Output the [X, Y] coordinate of the center of the cell containing the given text.  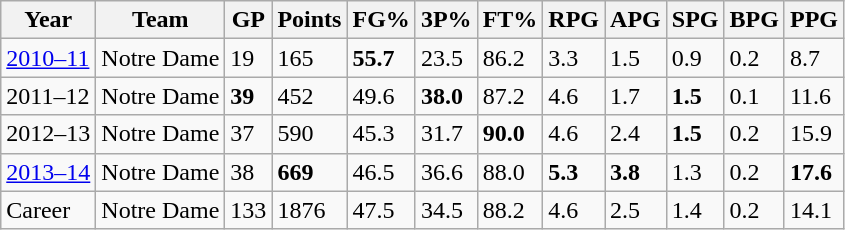
452 [310, 96]
39 [248, 96]
PPG [814, 20]
2010–11 [48, 58]
FG% [381, 20]
SPG [695, 20]
88.0 [510, 172]
86.2 [510, 58]
Team [160, 20]
GP [248, 20]
23.5 [446, 58]
49.6 [381, 96]
14.1 [814, 210]
38.0 [446, 96]
BPG [754, 20]
37 [248, 134]
165 [310, 58]
1.4 [695, 210]
5.3 [574, 172]
2011–12 [48, 96]
3.8 [636, 172]
47.5 [381, 210]
133 [248, 210]
34.5 [446, 210]
FT% [510, 20]
590 [310, 134]
45.3 [381, 134]
Points [310, 20]
3P% [446, 20]
46.5 [381, 172]
3.3 [574, 58]
2013–14 [48, 172]
1.3 [695, 172]
Career [48, 210]
Year [48, 20]
8.7 [814, 58]
11.6 [814, 96]
RPG [574, 20]
36.6 [446, 172]
0.1 [754, 96]
88.2 [510, 210]
0.9 [695, 58]
17.6 [814, 172]
APG [636, 20]
2.4 [636, 134]
2.5 [636, 210]
38 [248, 172]
31.7 [446, 134]
19 [248, 58]
87.2 [510, 96]
15.9 [814, 134]
90.0 [510, 134]
1876 [310, 210]
669 [310, 172]
1.7 [636, 96]
2012–13 [48, 134]
55.7 [381, 58]
